Return (x, y) of the center of cell containing provided text 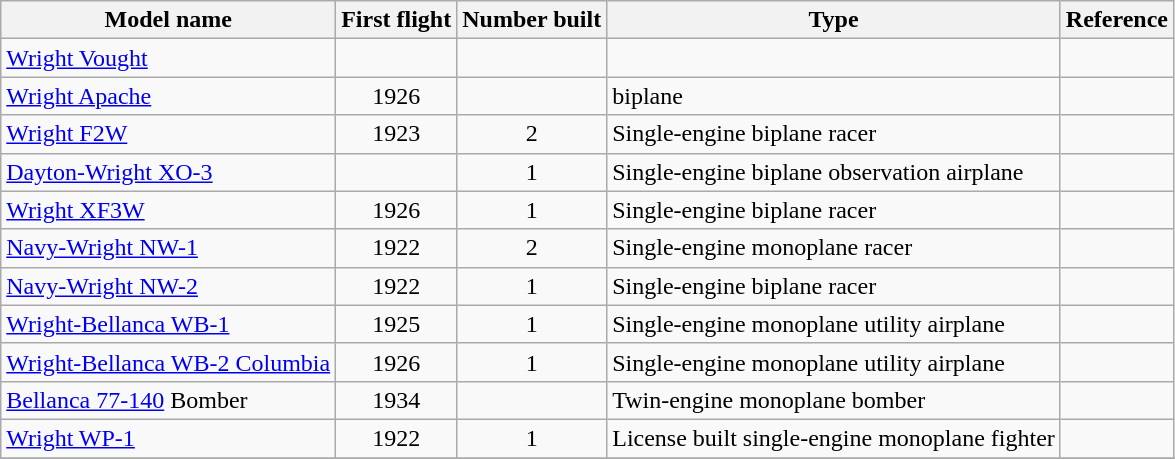
First flight (396, 20)
Wright Apache (168, 96)
Wright-Bellanca WB-2 Columbia (168, 362)
Twin-engine monoplane bomber (834, 400)
Navy-Wright NW-2 (168, 286)
Wright-Bellanca WB-1 (168, 324)
License built single-engine monoplane fighter (834, 438)
Single-engine monoplane racer (834, 248)
Dayton-Wright XO-3 (168, 172)
Bellanca 77-140 Bomber (168, 400)
Single-engine biplane observation airplane (834, 172)
1925 (396, 324)
Type (834, 20)
Wright Vought (168, 58)
Model name (168, 20)
Wright XF3W (168, 210)
Wright WP-1 (168, 438)
Reference (1116, 20)
Wright F2W (168, 134)
1923 (396, 134)
Number built (532, 20)
biplane (834, 96)
1934 (396, 400)
Navy-Wright NW-1 (168, 248)
